Output the (X, Y) coordinate of the center of the cell containing the given text.  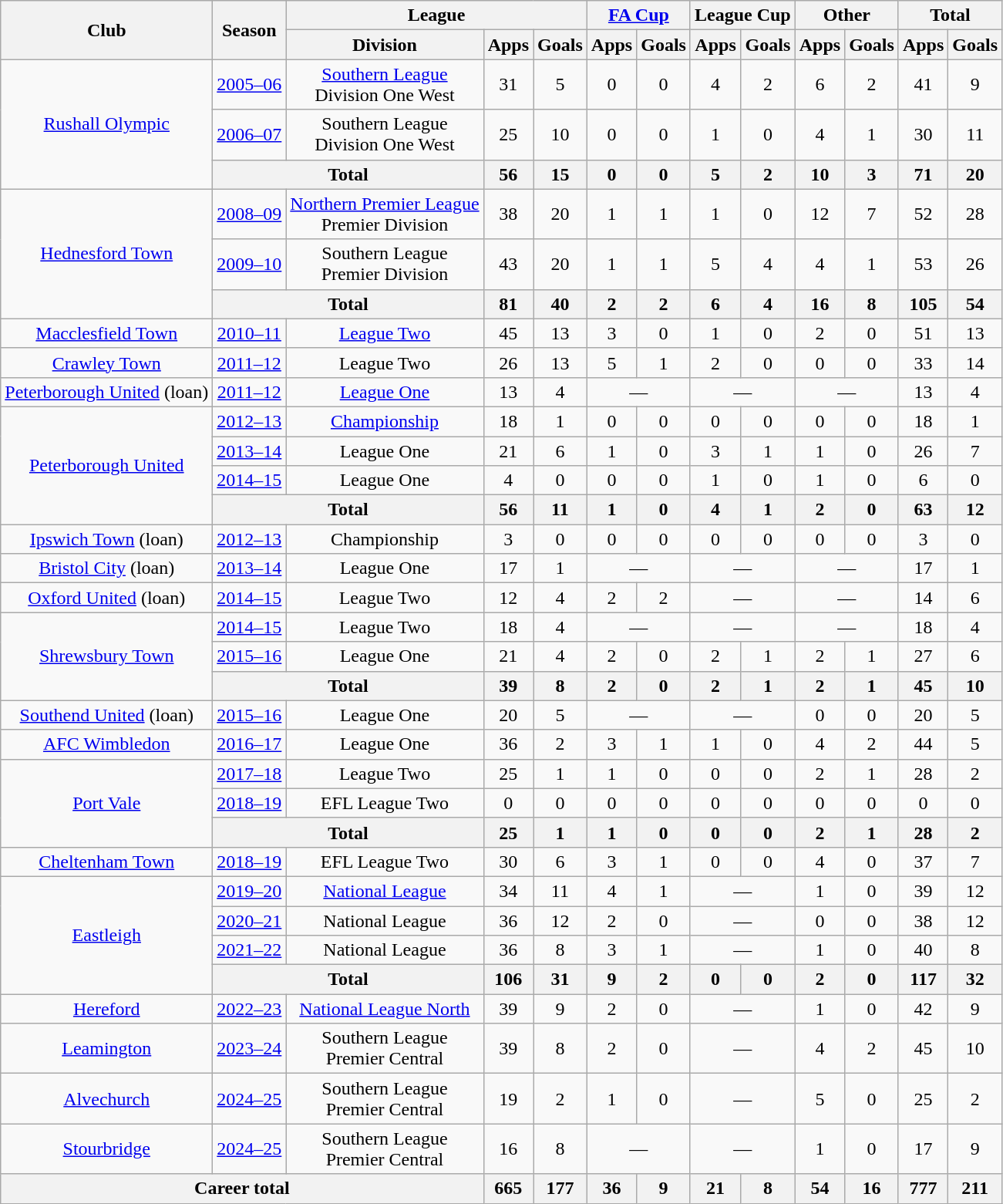
Port Vale (106, 803)
2009–10 (250, 264)
2008–09 (250, 214)
Southern LeaguePremier Division (385, 264)
37 (923, 862)
665 (508, 1189)
Leamington (106, 1049)
106 (508, 980)
117 (923, 980)
League (436, 15)
Southend United (loan) (106, 715)
Eastleigh (106, 935)
2017–18 (250, 774)
Peterborough United (loan) (106, 392)
2022–23 (250, 1009)
AFC Wimbledon (106, 744)
42 (923, 1009)
Macclesfield Town (106, 333)
Other (846, 15)
Hednesford Town (106, 254)
Crawley Town (106, 363)
177 (560, 1189)
33 (923, 363)
34 (508, 891)
Alvechurch (106, 1098)
44 (923, 744)
National League North (385, 1009)
211 (975, 1189)
Northern Premier LeaguePremier Division (385, 214)
Stourbridge (106, 1149)
52 (923, 214)
2019–20 (250, 891)
Hereford (106, 1009)
32 (975, 980)
2016–17 (250, 744)
Season (250, 30)
Division (385, 45)
FA Cup (638, 15)
Rushall Olympic (106, 124)
2021–22 (250, 950)
63 (923, 510)
2020–21 (250, 920)
51 (923, 333)
71 (923, 174)
Oxford United (loan) (106, 598)
777 (923, 1189)
41 (923, 85)
League Cup (742, 15)
Bristol City (loan) (106, 568)
43 (508, 264)
105 (923, 304)
Peterborough United (106, 465)
Club (106, 30)
2006–07 (250, 134)
Shrewsbury Town (106, 656)
2005–06 (250, 85)
15 (560, 174)
27 (923, 656)
19 (508, 1098)
Ipswich Town (loan) (106, 539)
Cheltenham Town (106, 862)
Career total (242, 1189)
81 (508, 304)
2010–11 (250, 333)
2023–24 (250, 1049)
53 (923, 264)
